Determine the (x, y) coordinate at the center of the cell enclosing the given text.  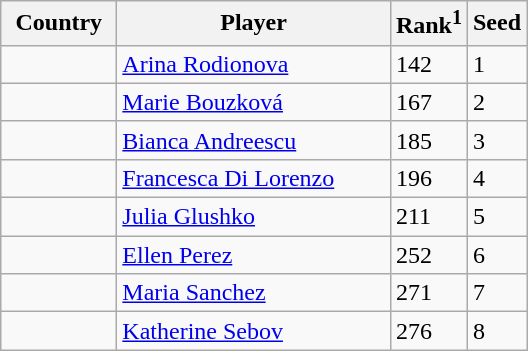
Country (59, 24)
Julia Glushko (254, 217)
Marie Bouzková (254, 102)
167 (428, 102)
4 (496, 178)
Francesca Di Lorenzo (254, 178)
Arina Rodionova (254, 64)
211 (428, 217)
Rank1 (428, 24)
8 (496, 331)
271 (428, 293)
Bianca Andreescu (254, 140)
1 (496, 64)
3 (496, 140)
2 (496, 102)
Player (254, 24)
Seed (496, 24)
Ellen Perez (254, 255)
7 (496, 293)
5 (496, 217)
Maria Sanchez (254, 293)
142 (428, 64)
276 (428, 331)
Katherine Sebov (254, 331)
196 (428, 178)
252 (428, 255)
6 (496, 255)
185 (428, 140)
